From the cell containing the given text, extract its center point as (X, Y) coordinate. 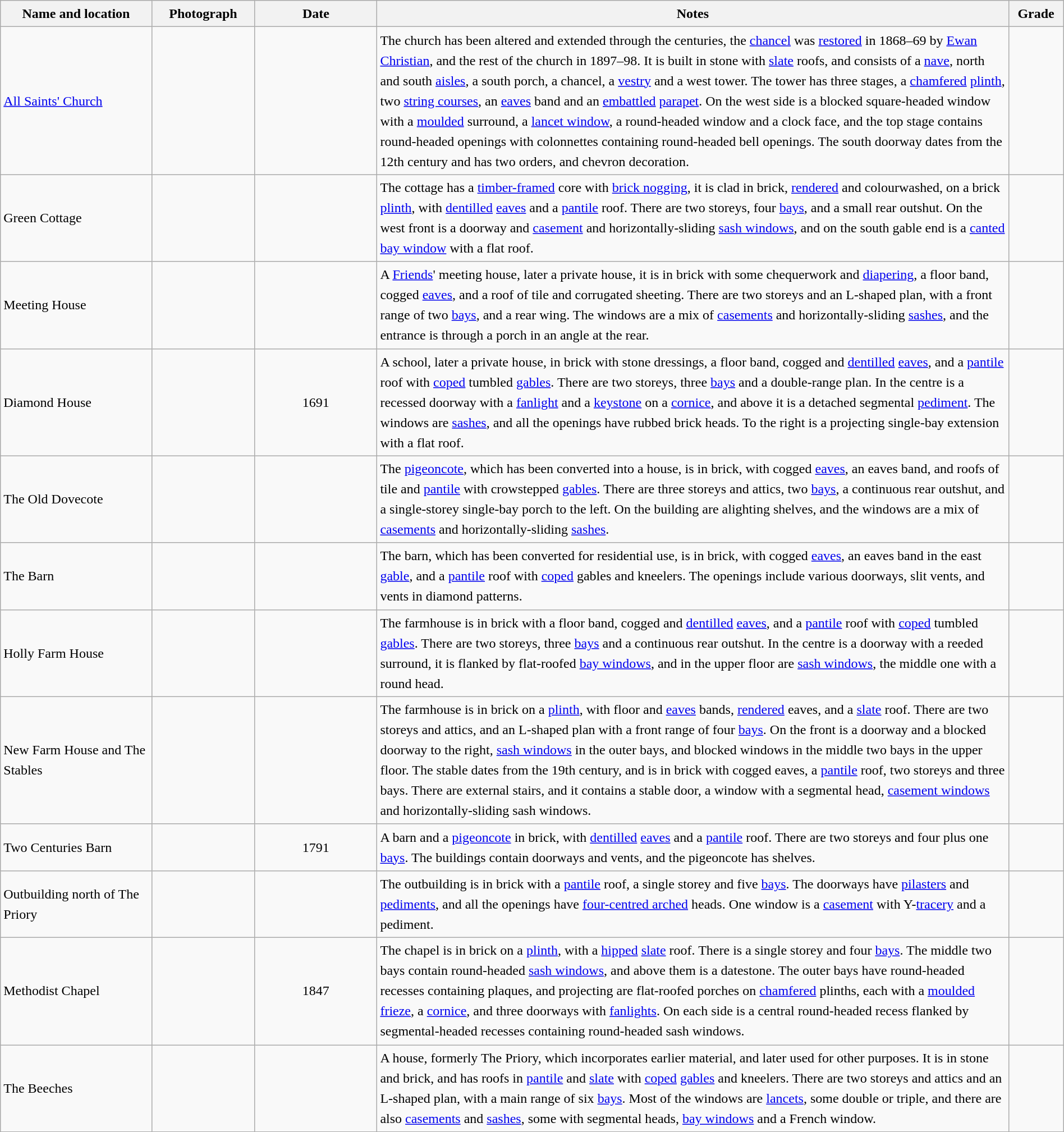
Grade (1036, 13)
All Saints' Church (76, 101)
Diamond House (76, 402)
Photograph (203, 13)
The Barn (76, 576)
Notes (692, 13)
Methodist Chapel (76, 991)
1847 (316, 991)
The Old Dovecote (76, 499)
1791 (316, 847)
New Farm House and The Stables (76, 760)
Holly Farm House (76, 653)
Two Centuries Barn (76, 847)
1691 (316, 402)
The Beeches (76, 1089)
Name and location (76, 13)
Meeting House (76, 305)
Outbuilding north of The Priory (76, 904)
Date (316, 13)
Green Cottage (76, 218)
